Locate the cell with the specified text and output its [x, y] center coordinate. 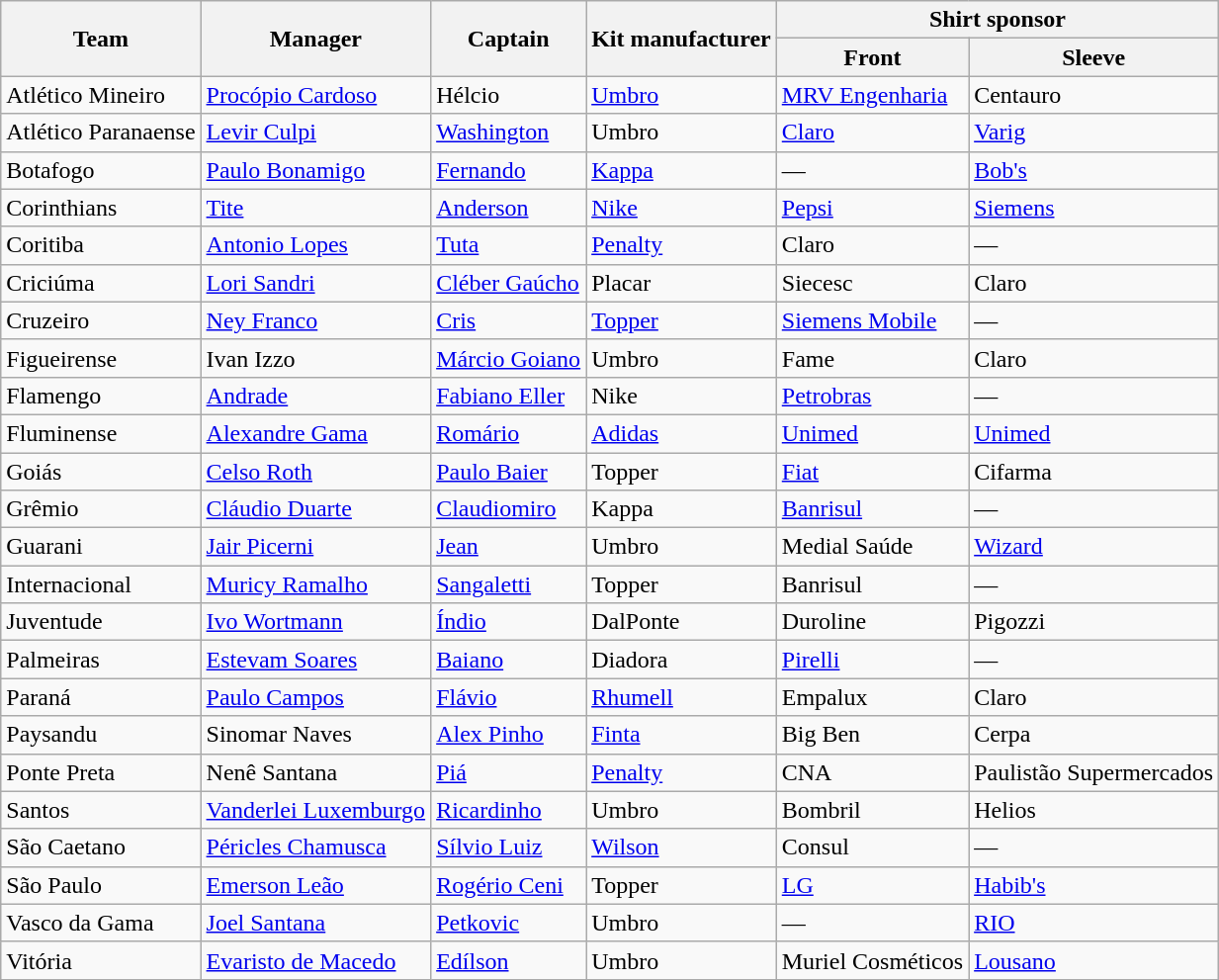
Vanderlei Luxemburgo [316, 810]
Pirelli [872, 660]
Paulistão Supermercados [1093, 772]
Goiás [101, 472]
Vasco da Gama [101, 923]
Siemens [1093, 208]
Captain [508, 39]
Emerson Leão [316, 885]
São Paulo [101, 885]
Levir Culpi [316, 133]
Muricy Ramalho [316, 584]
Figueirense [101, 358]
Fiat [872, 472]
Nenê Santana [316, 772]
Atlético Paranaense [101, 133]
Joel Santana [316, 923]
Hélcio [508, 95]
Piá [508, 772]
Santos [101, 810]
Guarani [101, 547]
Sílvio Luiz [508, 847]
Sangaletti [508, 584]
Duroline [872, 622]
Front [872, 57]
Habib's [1093, 885]
Petrobras [872, 396]
Péricles Chamusca [316, 847]
CNA [872, 772]
Cláudio Duarte [316, 509]
Placar [682, 283]
Fame [872, 358]
Bob's [1093, 170]
Adidas [682, 433]
Wilson [682, 847]
DalPonte [682, 622]
Siemens Mobile [872, 320]
Márcio Goiano [508, 358]
Rhumell [682, 697]
Rogério Ceni [508, 885]
Andrade [316, 396]
Paysandu [101, 735]
Lori Sandri [316, 283]
Estevam Soares [316, 660]
Ponte Preta [101, 772]
Big Ben [872, 735]
Wizard [1093, 547]
Medial Saúde [872, 547]
Washington [508, 133]
Kit manufacturer [682, 39]
Fluminense [101, 433]
Baiano [508, 660]
Sinomar Naves [316, 735]
Alexandre Gama [316, 433]
Tuta [508, 245]
Diadora [682, 660]
Internacional [101, 584]
Cléber Gaúcho [508, 283]
Paulo Bonamigo [316, 170]
Flamengo [101, 396]
Jair Picerni [316, 547]
Cifarma [1093, 472]
Celso Roth [316, 472]
Lousano [1093, 960]
Ney Franco [316, 320]
Finta [682, 735]
Claudiomiro [508, 509]
Petkovic [508, 923]
Cruzeiro [101, 320]
Palmeiras [101, 660]
Empalux [872, 697]
Criciúma [101, 283]
Edílson [508, 960]
Paraná [101, 697]
Bombril [872, 810]
Cris [508, 320]
Pigozzi [1093, 622]
Índio [508, 622]
Siecesc [872, 283]
Evaristo de Macedo [316, 960]
Vitória [101, 960]
Ivan Izzo [316, 358]
LG [872, 885]
Ivo Wortmann [316, 622]
Alex Pinho [508, 735]
Juventude [101, 622]
Fernando [508, 170]
Tite [316, 208]
São Caetano [101, 847]
Shirt sponsor [997, 20]
Manager [316, 39]
Paulo Campos [316, 697]
Atlético Mineiro [101, 95]
Procópio Cardoso [316, 95]
Anderson [508, 208]
Corinthians [101, 208]
Centauro [1093, 95]
Ricardinho [508, 810]
Sleeve [1093, 57]
Cerpa [1093, 735]
Flávio [508, 697]
Fabiano Eller [508, 396]
Muriel Cosméticos [872, 960]
MRV Engenharia [872, 95]
Varig [1093, 133]
Coritiba [101, 245]
Helios [1093, 810]
Consul [872, 847]
Grêmio [101, 509]
Romário [508, 433]
Pepsi [872, 208]
Jean [508, 547]
Paulo Baier [508, 472]
Botafogo [101, 170]
Antonio Lopes [316, 245]
Team [101, 39]
RIO [1093, 923]
